Scan for the cell matching the given text and deliver its [X, Y] coordinate at center. 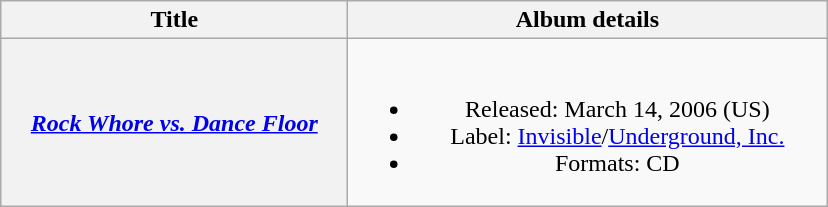
Album details [588, 20]
Title [174, 20]
Rock Whore vs. Dance Floor [174, 122]
Released: March 14, 2006 (US)Label: Invisible/Underground, Inc.Formats: CD [588, 122]
